Pinpoint the cell where the given text exists, returning its [x, y] midpoint coordinate. 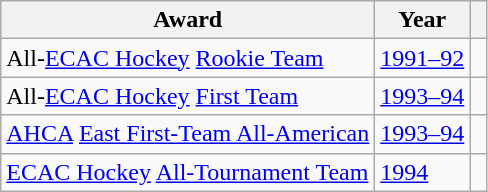
Year [422, 20]
Award [188, 20]
AHCA East First-Team All-American [188, 134]
ECAC Hockey All-Tournament Team [188, 172]
1994 [422, 172]
All-ECAC Hockey Rookie Team [188, 58]
1991–92 [422, 58]
All-ECAC Hockey First Team [188, 96]
